Output the (X, Y) coordinate of the center of the cell containing the given text.  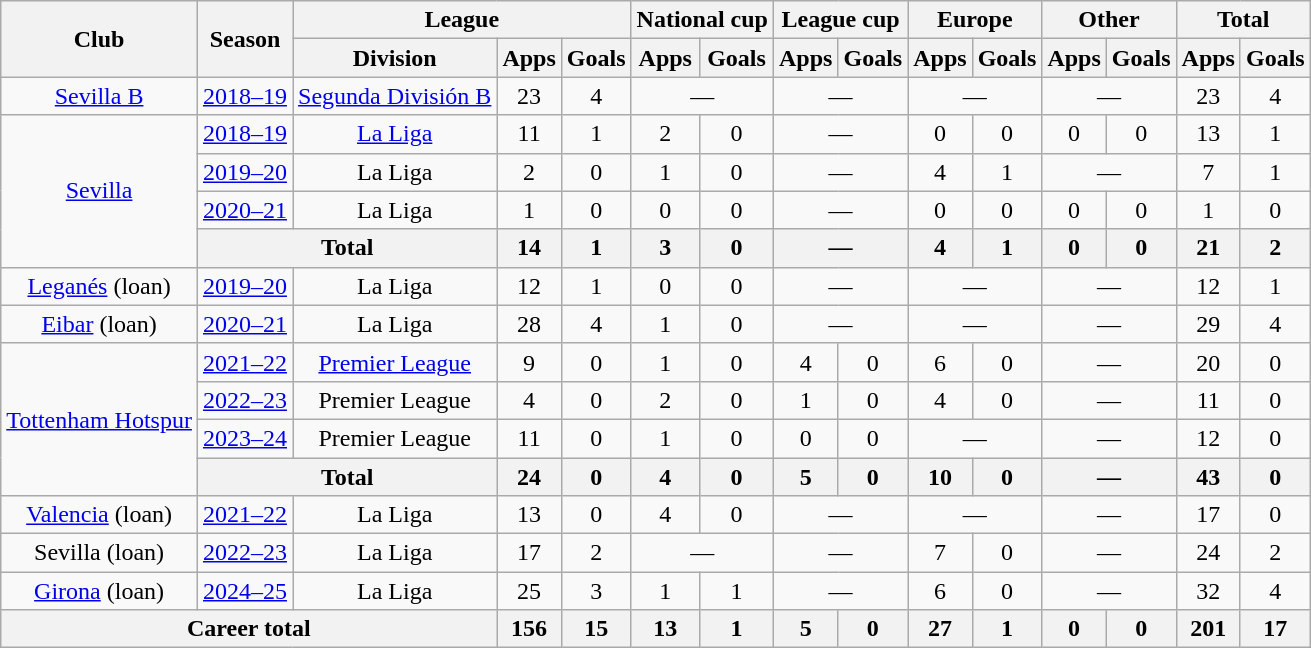
Career total (249, 629)
28 (529, 324)
10 (940, 477)
156 (529, 629)
25 (529, 591)
2023–24 (244, 438)
20 (1208, 362)
Leganés (loan) (100, 286)
15 (596, 629)
Tottenham Hotspur (100, 419)
32 (1208, 591)
Valencia (loan) (100, 515)
Sevilla B (100, 96)
Girona (loan) (100, 591)
9 (529, 362)
Other (1109, 20)
29 (1208, 324)
Season (244, 39)
Club (100, 39)
21 (1208, 248)
League cup (841, 20)
National cup (702, 20)
Division (394, 58)
Segunda División B (394, 96)
Europe (975, 20)
201 (1208, 629)
Sevilla (100, 191)
14 (529, 248)
43 (1208, 477)
2024–25 (244, 591)
Eibar (loan) (100, 324)
Sevilla (loan) (100, 553)
27 (940, 629)
League (462, 20)
